Identify which cell holds the provided text, then report its (X, Y) central coordinate. 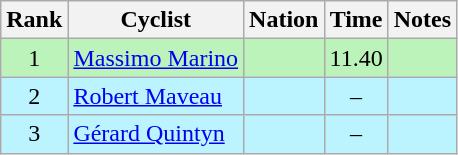
Nation (284, 20)
Massimo Marino (156, 58)
Gérard Quintyn (156, 134)
Notes (422, 20)
1 (34, 58)
11.40 (356, 58)
2 (34, 96)
3 (34, 134)
Robert Maveau (156, 96)
Cyclist (156, 20)
Rank (34, 20)
Time (356, 20)
